Identify which cell holds the provided text, then report its [x, y] central coordinate. 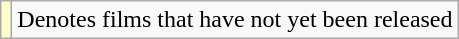
Denotes films that have not yet been released [235, 20]
